Return the [X, Y] coordinate for the center point of the cell that contains the specified text.  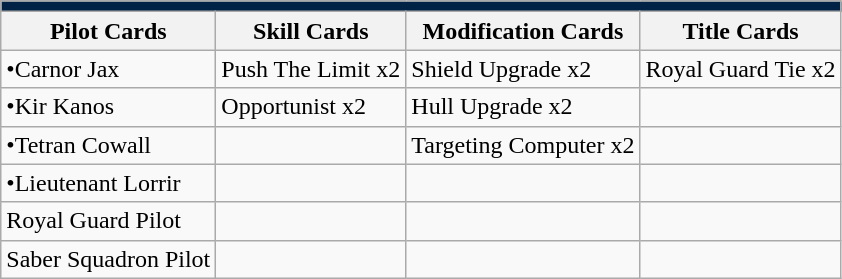
Opportunist x2 [311, 107]
•Kir Kanos [108, 107]
•Lieutenant Lorrir [108, 183]
Title Cards [740, 31]
Push The Limit x2 [311, 69]
•Tetran Cowall [108, 145]
Royal Guard Pilot [108, 221]
Hull Upgrade x2 [523, 107]
•Carnor Jax [108, 69]
Royal Guard Tie x2 [740, 69]
Modification Cards [523, 31]
Pilot Cards [108, 31]
Skill Cards [311, 31]
Targeting Computer x2 [523, 145]
Shield Upgrade x2 [523, 69]
Saber Squadron Pilot [108, 259]
